Determine the [X, Y] coordinate at the center of the cell enclosing the given text.  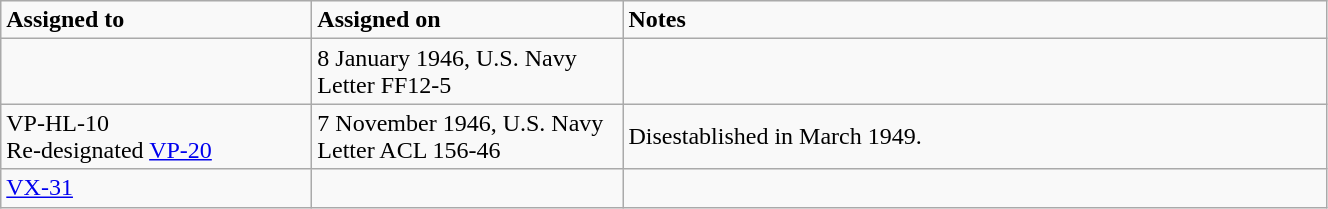
Assigned to [156, 20]
Notes [975, 20]
VP-HL-10Re-designated VP-20 [156, 136]
7 November 1946, U.S. Navy Letter ACL 156-46 [468, 136]
Assigned on [468, 20]
8 January 1946, U.S. Navy Letter FF12-5 [468, 72]
Disestablished in March 1949. [975, 136]
VX-31 [156, 188]
